Return the [x, y] coordinate for the center point of the cell that contains the specified text.  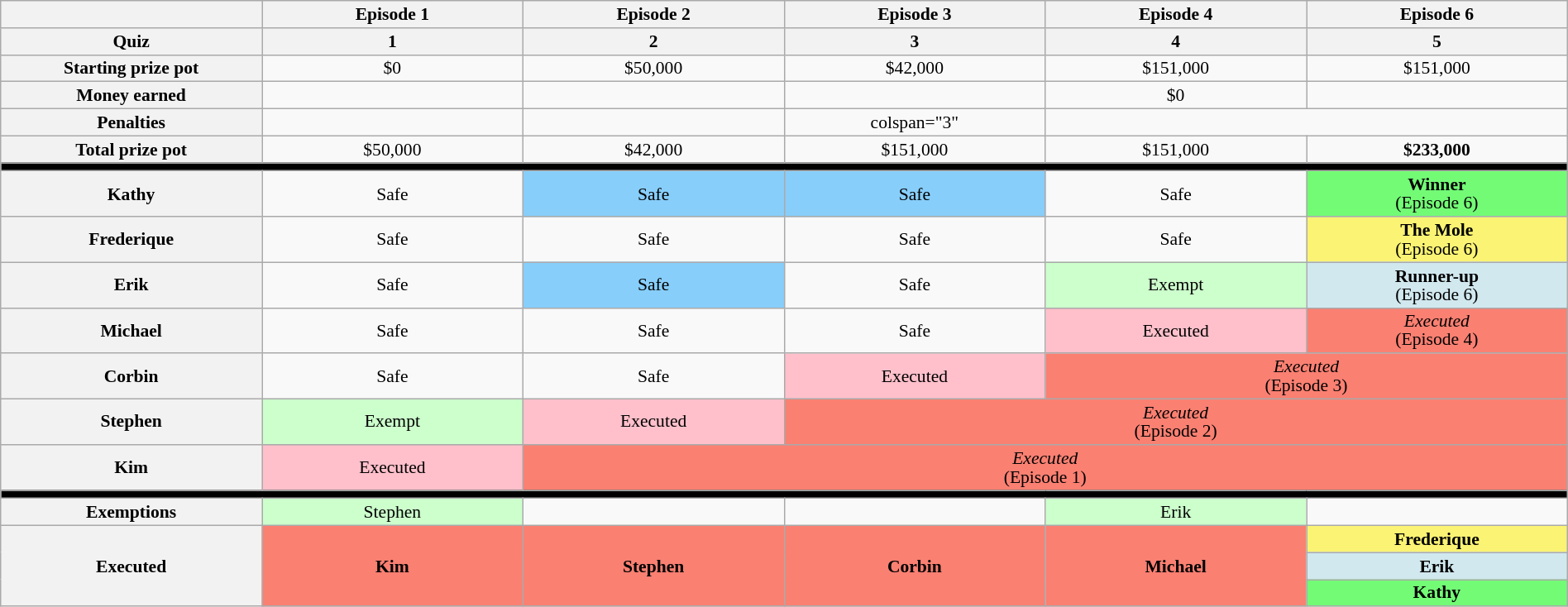
The Mole (Episode 6) [1437, 240]
1 [392, 41]
Executed (Episode 4) [1437, 331]
Money earned [131, 96]
Executed (Episode 2) [1176, 422]
Episode 4 [1176, 15]
Episode 3 [915, 15]
Runner-up (Episode 6) [1437, 284]
4 [1176, 41]
Episode 2 [653, 15]
colspan="3" [915, 122]
5 [1437, 41]
$233,000 [1437, 149]
Total prize pot [131, 149]
Exemptions [131, 513]
Executed (Episode 3) [1307, 377]
Episode 1 [392, 15]
Starting prize pot [131, 68]
Winner (Episode 6) [1437, 194]
Episode 6 [1437, 15]
2 [653, 41]
3 [915, 41]
Quiz [131, 41]
Penalties [131, 122]
Executed (Episode 1) [1045, 468]
